Locate the cell with the specified text and output its (x, y) center coordinate. 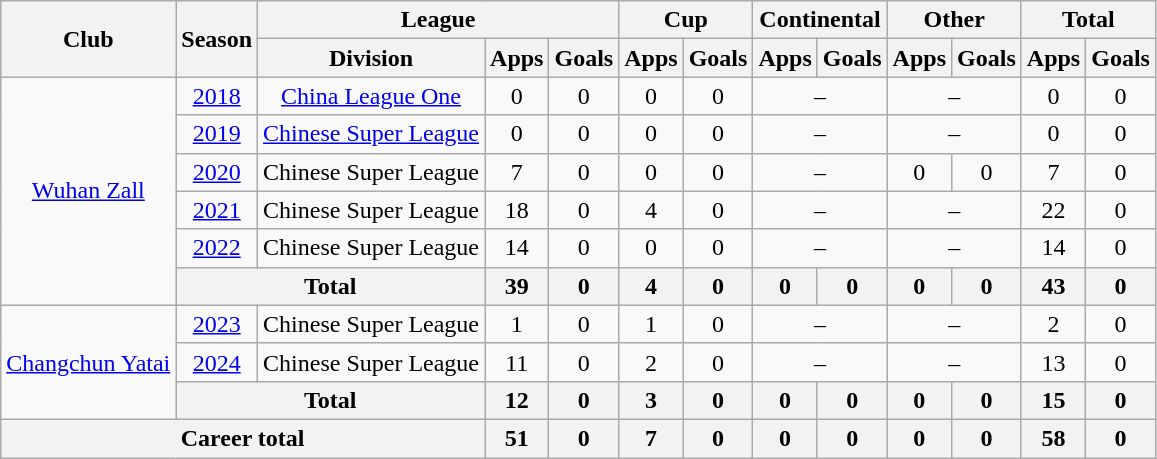
Changchun Yatai (88, 362)
2023 (217, 324)
51 (517, 438)
22 (1053, 210)
11 (517, 362)
2022 (217, 248)
12 (517, 400)
18 (517, 210)
3 (651, 400)
Club (88, 39)
Cup (686, 20)
43 (1053, 286)
League (438, 20)
Career total (243, 438)
Continental (820, 20)
Wuhan Zall (88, 191)
Other (954, 20)
2021 (217, 210)
2024 (217, 362)
China League One (372, 96)
58 (1053, 438)
13 (1053, 362)
15 (1053, 400)
39 (517, 286)
2018 (217, 96)
2020 (217, 172)
2019 (217, 134)
Season (217, 39)
Division (372, 58)
